Return the [x, y] coordinate for the center point of the cell that contains the specified text.  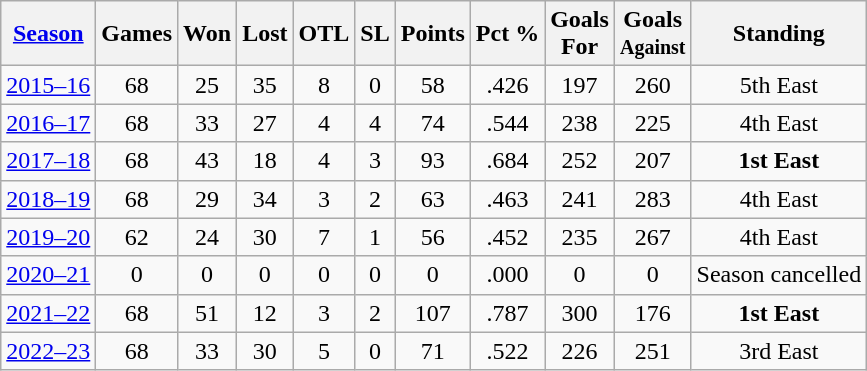
Season cancelled [779, 275]
63 [432, 199]
18 [265, 161]
107 [432, 313]
.684 [507, 161]
238 [580, 123]
29 [208, 199]
176 [652, 313]
.452 [507, 237]
GoalsAgainst [652, 34]
2015–16 [48, 85]
34 [265, 199]
241 [580, 199]
43 [208, 161]
3rd East [779, 351]
.426 [507, 85]
235 [580, 237]
2019–20 [48, 237]
1 [375, 237]
Standing [779, 34]
GoalsFor [580, 34]
226 [580, 351]
5 [324, 351]
2020–21 [48, 275]
56 [432, 237]
2022–23 [48, 351]
207 [652, 161]
225 [652, 123]
24 [208, 237]
5th East [779, 85]
Pct % [507, 34]
.787 [507, 313]
Won [208, 34]
8 [324, 85]
251 [652, 351]
252 [580, 161]
2017–18 [48, 161]
Lost [265, 34]
300 [580, 313]
2021–22 [48, 313]
12 [265, 313]
.522 [507, 351]
27 [265, 123]
.000 [507, 275]
58 [432, 85]
35 [265, 85]
283 [652, 199]
.463 [507, 199]
2016–17 [48, 123]
OTL [324, 34]
Points [432, 34]
51 [208, 313]
Games [137, 34]
SL [375, 34]
260 [652, 85]
Season [48, 34]
2018–19 [48, 199]
7 [324, 237]
25 [208, 85]
74 [432, 123]
.544 [507, 123]
197 [580, 85]
267 [652, 237]
62 [137, 237]
71 [432, 351]
93 [432, 161]
